Pinpoint the cell where the given text exists, returning its [x, y] midpoint coordinate. 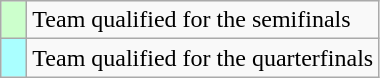
Team qualified for the quarterfinals [203, 58]
Team qualified for the semifinals [203, 20]
